Extract the [x, y] coordinate from the center of the cell holding the provided text.  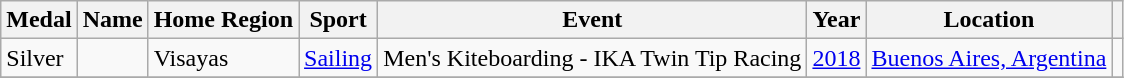
Silver [39, 58]
Visayas [223, 58]
Sailing [338, 58]
Year [836, 20]
Buenos Aires, Argentina [989, 58]
Event [592, 20]
Sport [338, 20]
Home Region [223, 20]
Medal [39, 20]
Name [112, 20]
Location [989, 20]
Men's Kiteboarding - IKA Twin Tip Racing [592, 58]
2018 [836, 58]
